Return (x, y) of the center of cell containing provided text 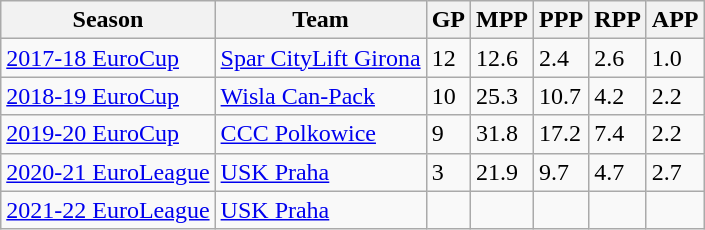
2019-20 EuroCup (108, 134)
12.6 (502, 58)
21.9 (502, 172)
12 (448, 58)
7.4 (618, 134)
MPP (502, 20)
1.0 (675, 58)
2018-19 EuroCup (108, 96)
2017-18 EuroCup (108, 58)
10 (448, 96)
3 (448, 172)
APP (675, 20)
2.7 (675, 172)
9.7 (562, 172)
4.2 (618, 96)
GP (448, 20)
2.4 (562, 58)
RPP (618, 20)
2.6 (618, 58)
17.2 (562, 134)
4.7 (618, 172)
PPP (562, 20)
Team (320, 20)
10.7 (562, 96)
CCC Polkowice (320, 134)
25.3 (502, 96)
31.8 (502, 134)
Spar CityLift Girona (320, 58)
Season (108, 20)
2020-21 EuroLeague (108, 172)
2021-22 EuroLeague (108, 210)
Wisla Can-Pack (320, 96)
9 (448, 134)
